Search for the cell housing the specified text and yield its (x, y) center coordinate. 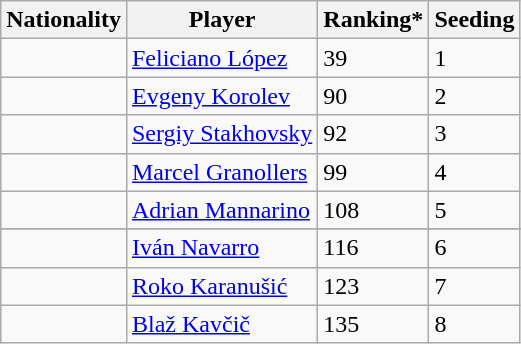
6 (474, 248)
123 (374, 286)
Marcel Granollers (222, 172)
5 (474, 210)
Nationality (64, 20)
116 (374, 248)
Evgeny Korolev (222, 96)
3 (474, 134)
Sergiy Stakhovsky (222, 134)
39 (374, 58)
Blaž Kavčič (222, 324)
135 (374, 324)
Ranking* (374, 20)
1 (474, 58)
90 (374, 96)
108 (374, 210)
Roko Karanušić (222, 286)
Seeding (474, 20)
8 (474, 324)
2 (474, 96)
92 (374, 134)
Player (222, 20)
Iván Navarro (222, 248)
Feliciano López (222, 58)
4 (474, 172)
7 (474, 286)
99 (374, 172)
Adrian Mannarino (222, 210)
